Determine the (x, y) coordinate at the center of the cell enclosing the given text.  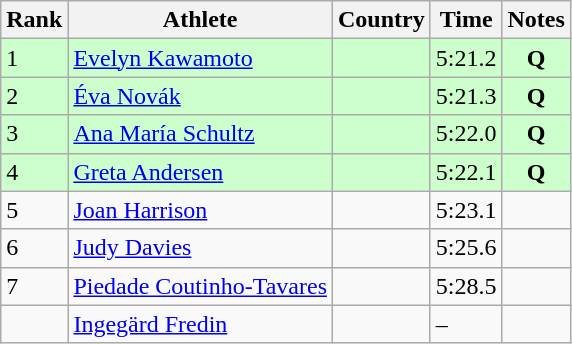
Ana María Schultz (200, 134)
6 (34, 248)
Notes (536, 20)
5:23.1 (466, 210)
5:28.5 (466, 286)
5:21.3 (466, 96)
Greta Andersen (200, 172)
7 (34, 286)
Evelyn Kawamoto (200, 58)
– (466, 324)
4 (34, 172)
5 (34, 210)
Piedade Coutinho-Tavares (200, 286)
Rank (34, 20)
5:22.0 (466, 134)
Ingegärd Fredin (200, 324)
Athlete (200, 20)
3 (34, 134)
5:25.6 (466, 248)
2 (34, 96)
Time (466, 20)
Joan Harrison (200, 210)
1 (34, 58)
Country (382, 20)
5:22.1 (466, 172)
Judy Davies (200, 248)
5:21.2 (466, 58)
Éva Novák (200, 96)
